Provide the (x, y) coordinate of the cell's center where the given text is located.  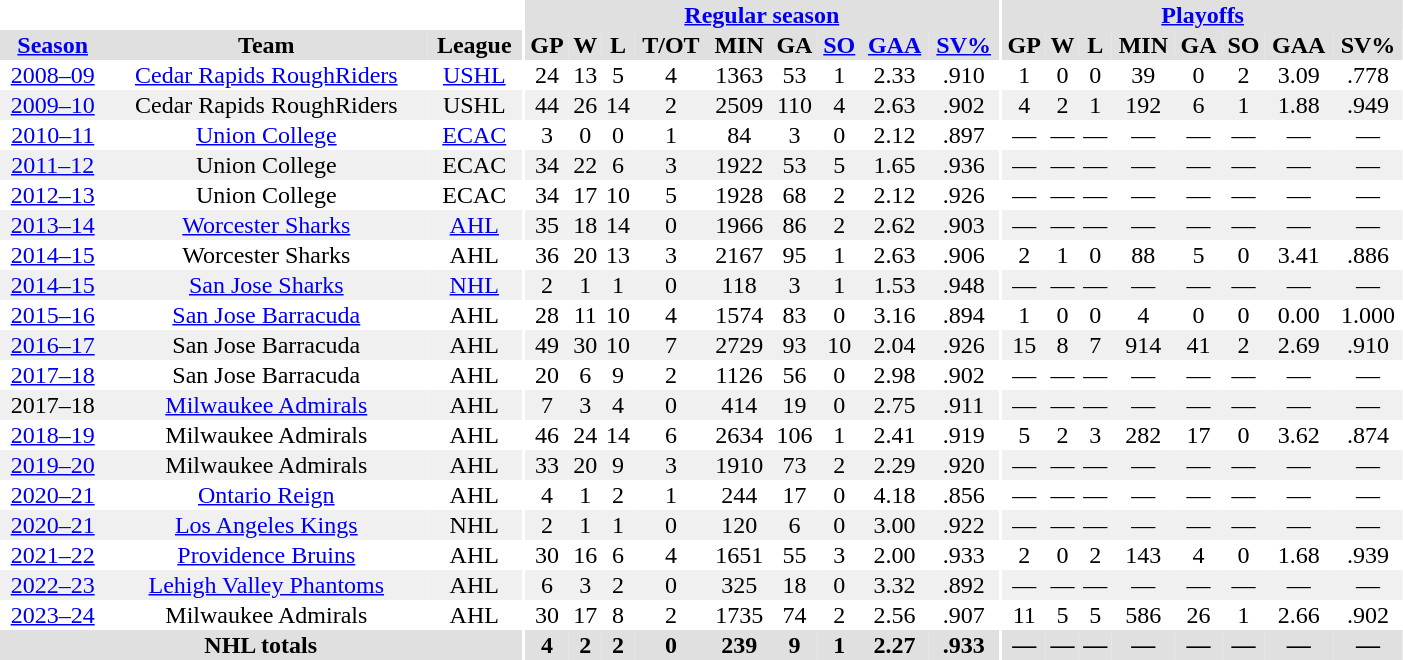
1651 (738, 555)
36 (547, 255)
39 (1144, 75)
2019–20 (52, 465)
Regular season (762, 15)
1928 (738, 195)
2.75 (894, 405)
.778 (1368, 75)
.919 (964, 435)
3.16 (894, 315)
0.00 (1299, 315)
1910 (738, 465)
74 (794, 615)
Team (266, 45)
83 (794, 315)
.920 (964, 465)
41 (1198, 345)
2634 (738, 435)
.903 (964, 225)
2008–09 (52, 75)
2509 (738, 105)
.936 (964, 165)
1.68 (1299, 555)
.892 (964, 585)
914 (1144, 345)
93 (794, 345)
95 (794, 255)
118 (738, 285)
.856 (964, 495)
.897 (964, 135)
73 (794, 465)
16 (586, 555)
League (474, 45)
2012–13 (52, 195)
.939 (1368, 555)
1735 (738, 615)
NHL totals (260, 645)
2.41 (894, 435)
.874 (1368, 435)
2021–22 (52, 555)
2729 (738, 345)
244 (738, 495)
2.66 (1299, 615)
110 (794, 105)
2.56 (894, 615)
15 (1024, 345)
2.04 (894, 345)
.894 (964, 315)
2.62 (894, 225)
1.53 (894, 285)
2010–11 (52, 135)
1363 (738, 75)
33 (547, 465)
.911 (964, 405)
.948 (964, 285)
.907 (964, 615)
2167 (738, 255)
1.000 (1368, 315)
3.09 (1299, 75)
1922 (738, 165)
4.18 (894, 495)
1.65 (894, 165)
Providence Bruins (266, 555)
2022–23 (52, 585)
.922 (964, 525)
86 (794, 225)
1.88 (1299, 105)
192 (1144, 105)
84 (738, 135)
586 (1144, 615)
.949 (1368, 105)
2.00 (894, 555)
.886 (1368, 255)
2016–17 (52, 345)
19 (794, 405)
3.00 (894, 525)
Lehigh Valley Phantoms (266, 585)
Los Angeles Kings (266, 525)
3.41 (1299, 255)
3.32 (894, 585)
1574 (738, 315)
282 (1144, 435)
2018–19 (52, 435)
2009–10 (52, 105)
56 (794, 375)
49 (547, 345)
325 (738, 585)
Season (52, 45)
239 (738, 645)
2.98 (894, 375)
Playoffs (1202, 15)
3.62 (1299, 435)
55 (794, 555)
35 (547, 225)
22 (586, 165)
68 (794, 195)
2.27 (894, 645)
46 (547, 435)
88 (1144, 255)
2023–24 (52, 615)
T/OT (670, 45)
28 (547, 315)
2013–14 (52, 225)
44 (547, 105)
2015–16 (52, 315)
2.33 (894, 75)
Ontario Reign (266, 495)
1126 (738, 375)
2.69 (1299, 345)
414 (738, 405)
2.29 (894, 465)
1966 (738, 225)
143 (1144, 555)
120 (738, 525)
106 (794, 435)
.906 (964, 255)
2011–12 (52, 165)
San Jose Sharks (266, 285)
